Pinpoint the cell where the given text exists, returning its [x, y] midpoint coordinate. 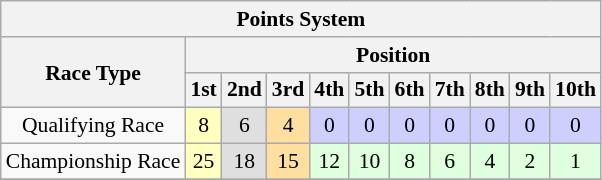
1 [576, 162]
7th [450, 90]
10th [576, 90]
2 [530, 162]
Championship Race [94, 162]
3rd [288, 90]
5th [369, 90]
Qualifying Race [94, 126]
Points System [301, 19]
18 [244, 162]
25 [204, 162]
2nd [244, 90]
15 [288, 162]
4th [329, 90]
12 [329, 162]
8th [490, 90]
1st [204, 90]
6th [410, 90]
Race Type [94, 72]
Position [393, 55]
10 [369, 162]
9th [530, 90]
